Return the [x, y] coordinate for the center point of the cell that contains the specified text.  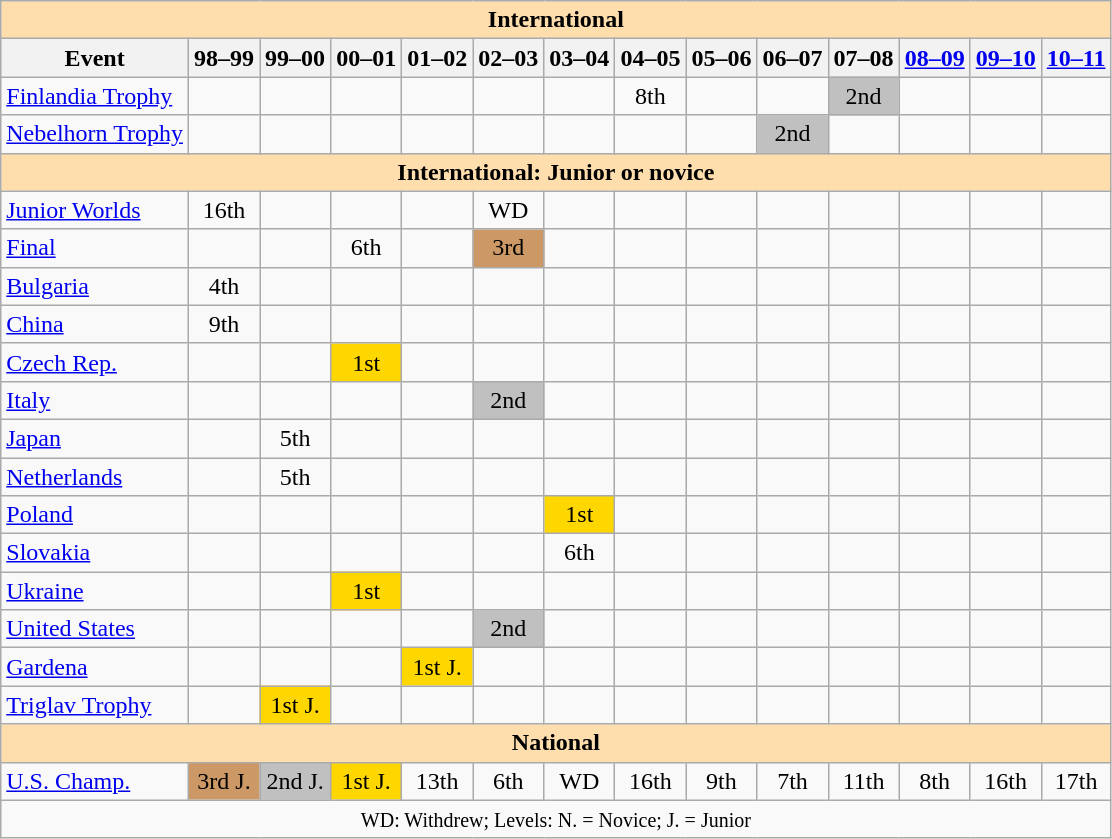
2nd J. [296, 781]
17th [1076, 781]
International: Junior or novice [556, 172]
11th [864, 781]
99–00 [296, 58]
Nebelhorn Trophy [95, 134]
7th [792, 781]
Japan [95, 438]
U.S. Champ. [95, 781]
WD: Withdrew; Levels: N. = Novice; J. = Junior [556, 819]
06–07 [792, 58]
09–10 [1006, 58]
3rd [508, 248]
Triglav Trophy [95, 705]
04–05 [650, 58]
3rd J. [224, 781]
05–06 [722, 58]
Netherlands [95, 477]
08–09 [934, 58]
07–08 [864, 58]
Italy [95, 400]
01–02 [438, 58]
Czech Rep. [95, 362]
Slovakia [95, 553]
Junior Worlds [95, 210]
Final [95, 248]
Poland [95, 515]
Bulgaria [95, 286]
Event [95, 58]
International [556, 20]
Ukraine [95, 591]
13th [438, 781]
02–03 [508, 58]
10–11 [1076, 58]
00–01 [366, 58]
98–99 [224, 58]
4th [224, 286]
Gardena [95, 667]
China [95, 324]
National [556, 743]
03–04 [580, 58]
United States [95, 629]
Finlandia Trophy [95, 96]
